From the cell containing the given text, extract its center point as [X, Y] coordinate. 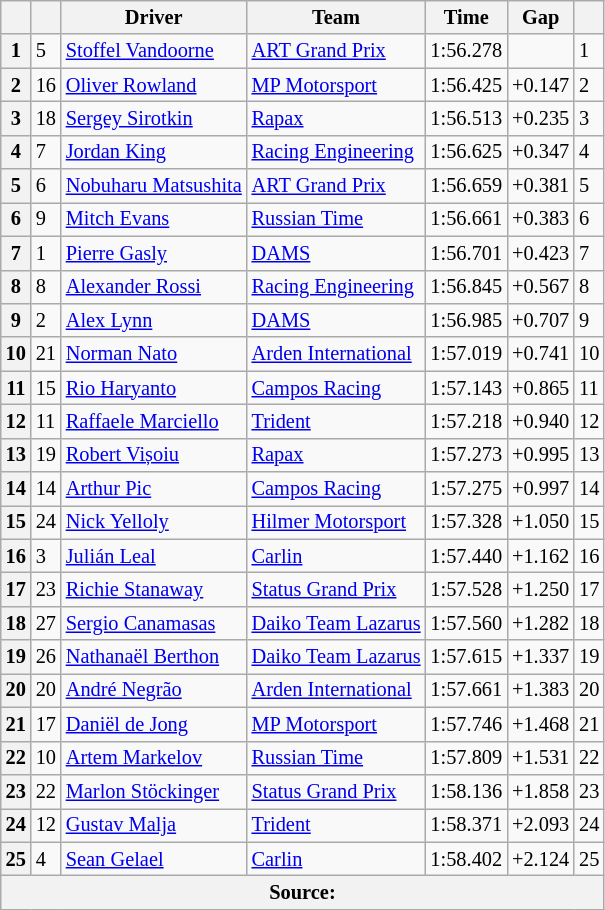
+1.531 [540, 758]
+1.250 [540, 589]
1:57.528 [466, 589]
1:57.746 [466, 724]
1:58.136 [466, 791]
+1.858 [540, 791]
Julián Leal [154, 556]
1:56.425 [466, 85]
1:56.701 [466, 253]
+2.124 [540, 859]
1:57.661 [466, 690]
+0.707 [540, 320]
Marlon Stöckinger [154, 791]
1:57.809 [466, 758]
+0.940 [540, 421]
+0.865 [540, 388]
Alex Lynn [154, 320]
Richie Stanaway [154, 589]
1:57.328 [466, 522]
+0.423 [540, 253]
1:58.402 [466, 859]
Driver [154, 17]
1:57.615 [466, 657]
Robert Vișoiu [154, 455]
Norman Nato [154, 354]
1:56.625 [466, 152]
Team [336, 17]
Oliver Rowland [154, 85]
+0.381 [540, 186]
Gustav Malja [154, 825]
Gap [540, 17]
1:57.273 [466, 455]
Sean Gelael [154, 859]
Arthur Pic [154, 489]
1:56.845 [466, 287]
+1.162 [540, 556]
+0.383 [540, 219]
1:58.371 [466, 825]
1:57.218 [466, 421]
Jordan King [154, 152]
+1.282 [540, 623]
+1.337 [540, 657]
Sergey Sirotkin [154, 118]
+0.995 [540, 455]
+0.235 [540, 118]
1:57.019 [466, 354]
1:56.985 [466, 320]
Hilmer Motorsport [336, 522]
Artem Markelov [154, 758]
+1.050 [540, 522]
+2.093 [540, 825]
1:57.275 [466, 489]
Raffaele Marciello [154, 421]
1:57.143 [466, 388]
Nathanaël Berthon [154, 657]
+0.567 [540, 287]
André Negrão [154, 690]
1:56.661 [466, 219]
Pierre Gasly [154, 253]
Daniël de Jong [154, 724]
Stoffel Vandoorne [154, 51]
1:56.278 [466, 51]
1:56.513 [466, 118]
1:57.440 [466, 556]
+0.741 [540, 354]
26 [46, 657]
Sergio Canamasas [154, 623]
+0.347 [540, 152]
+1.383 [540, 690]
Nick Yelloly [154, 522]
Nobuharu Matsushita [154, 186]
Source: [302, 892]
+1.468 [540, 724]
Alexander Rossi [154, 287]
27 [46, 623]
Time [466, 17]
1:56.659 [466, 186]
Mitch Evans [154, 219]
Rio Haryanto [154, 388]
+0.147 [540, 85]
+0.997 [540, 489]
1:57.560 [466, 623]
